Find where the given text appears and provide that cell's center as (X, Y) coordinate. 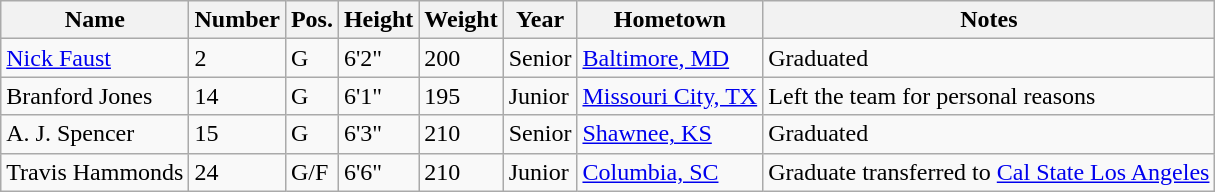
A. J. Spencer (95, 134)
Shawnee, KS (670, 134)
Missouri City, TX (670, 96)
Graduate transferred to Cal State Los Angeles (989, 172)
Branford Jones (95, 96)
Columbia, SC (670, 172)
6'3" (378, 134)
Nick Faust (95, 58)
G/F (312, 172)
Pos. (312, 20)
14 (237, 96)
Year (540, 20)
195 (461, 96)
Weight (461, 20)
24 (237, 172)
Travis Hammonds (95, 172)
Height (378, 20)
Baltimore, MD (670, 58)
Notes (989, 20)
200 (461, 58)
6'6" (378, 172)
Left the team for personal reasons (989, 96)
6'2" (378, 58)
Number (237, 20)
2 (237, 58)
15 (237, 134)
Hometown (670, 20)
Name (95, 20)
6'1" (378, 96)
